Output the (X, Y) coordinate of the center of the cell containing the given text.  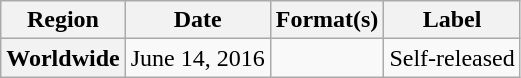
Label (452, 20)
June 14, 2016 (198, 58)
Region (63, 20)
Self-released (452, 58)
Date (198, 20)
Format(s) (327, 20)
Worldwide (63, 58)
